For the text-containing cell, return its midpoint in [X, Y] coordinate format. 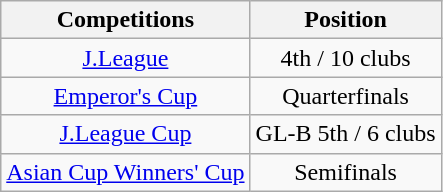
J.League Cup [126, 134]
GL-B 5th / 6 clubs [346, 134]
Emperor's Cup [126, 96]
J.League [126, 58]
Position [346, 20]
Quarterfinals [346, 96]
4th / 10 clubs [346, 58]
Semifinals [346, 172]
Asian Cup Winners' Cup [126, 172]
Competitions [126, 20]
